Detect which cell encompasses the target text, then output its (x, y) center coordinate. 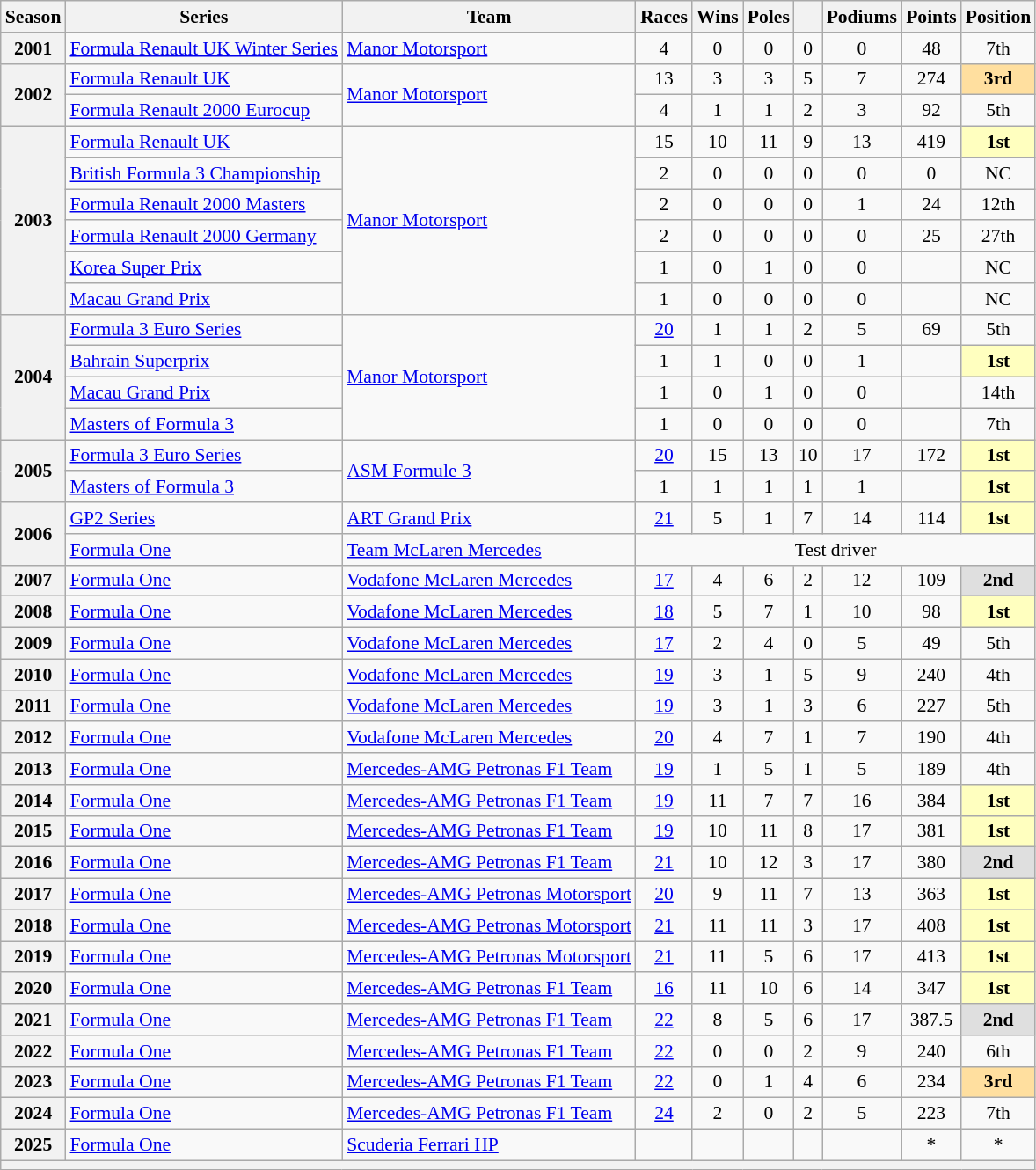
2021 (33, 1020)
49 (931, 644)
2016 (33, 863)
363 (931, 895)
Bahrain Superprix (204, 362)
12th (998, 205)
2008 (33, 612)
2020 (33, 989)
413 (931, 957)
234 (931, 1082)
387.5 (931, 1020)
2002 (33, 95)
2003 (33, 221)
98 (931, 612)
69 (931, 330)
384 (931, 801)
2012 (33, 738)
2001 (33, 48)
172 (931, 456)
2007 (33, 581)
Korea Super Prix (204, 267)
48 (931, 48)
223 (931, 1114)
18 (664, 612)
189 (931, 769)
92 (931, 111)
Wins (718, 17)
408 (931, 925)
Scuderia Ferrari HP (489, 1145)
Formula Renault UK Winter Series (204, 48)
2017 (33, 895)
227 (931, 706)
2011 (33, 706)
381 (931, 831)
British Formula 3 Championship (204, 173)
Team McLaren Mercedes (489, 550)
Season (33, 17)
ASM Formule 3 (489, 472)
109 (931, 581)
Races (664, 17)
Poles (769, 17)
2004 (33, 377)
347 (931, 989)
2015 (33, 831)
2025 (33, 1145)
Formula Renault 2000 Eurocup (204, 111)
ART Grand Prix (489, 518)
Formula Renault 2000 Germany (204, 237)
2013 (33, 769)
274 (931, 79)
Podiums (862, 17)
14th (998, 393)
GP2 Series (204, 518)
2023 (33, 1082)
2022 (33, 1051)
Team (489, 17)
Points (931, 17)
2009 (33, 644)
Series (204, 17)
6th (998, 1051)
27th (998, 237)
2005 (33, 472)
2019 (33, 957)
2024 (33, 1114)
2010 (33, 675)
114 (931, 518)
190 (931, 738)
25 (931, 237)
Position (998, 17)
380 (931, 863)
Test driver (835, 550)
2018 (33, 925)
2006 (33, 533)
Formula Renault 2000 Masters (204, 205)
2014 (33, 801)
419 (931, 143)
